Return (X, Y) of the center of cell containing provided text 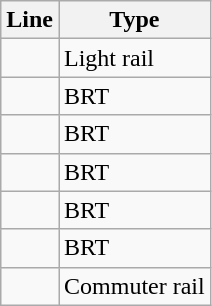
Line (30, 20)
Commuter rail (134, 286)
Type (134, 20)
Light rail (134, 58)
